From the cell containing the given text, extract its center point as [X, Y] coordinate. 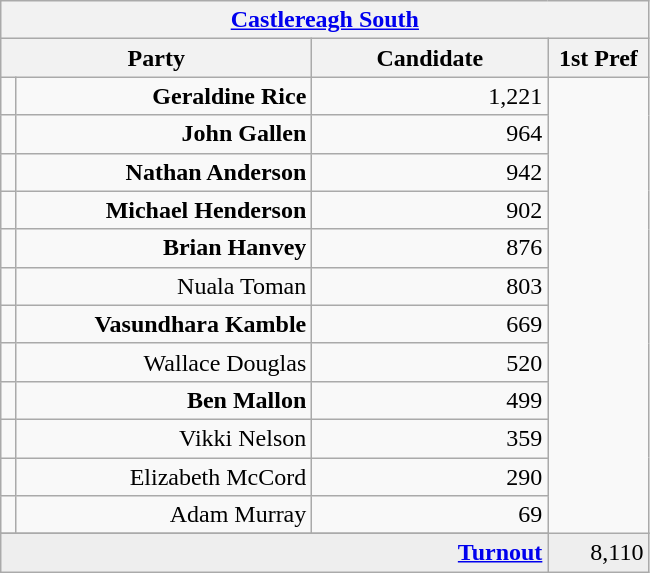
69 [430, 515]
Michael Henderson [163, 210]
Turnout [274, 553]
Brian Hanvey [163, 248]
669 [430, 324]
902 [430, 210]
Ben Mallon [163, 400]
359 [430, 438]
Nathan Anderson [163, 172]
Candidate [430, 58]
8,110 [598, 553]
Nuala Toman [163, 286]
Vikki Nelson [163, 438]
Adam Murray [163, 515]
876 [430, 248]
Geraldine Rice [163, 96]
John Gallen [163, 134]
942 [430, 172]
Castlereagh South [325, 20]
Vasundhara Kamble [163, 324]
520 [430, 362]
Wallace Douglas [163, 362]
290 [430, 477]
499 [430, 400]
Elizabeth McCord [163, 477]
1,221 [430, 96]
Party [156, 58]
964 [430, 134]
803 [430, 286]
1st Pref [598, 58]
